Provide the (x, y) coordinate of the cell's center where the given text is located.  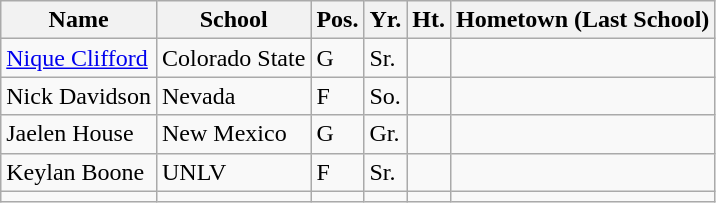
New Mexico (233, 134)
Name (79, 20)
School (233, 20)
So. (386, 96)
Nevada (233, 96)
Hometown (Last School) (582, 20)
UNLV (233, 172)
Colorado State (233, 58)
Gr. (386, 134)
Yr. (386, 20)
Nick Davidson (79, 96)
Keylan Boone (79, 172)
Ht. (429, 20)
Pos. (338, 20)
Nique Clifford (79, 58)
Jaelen House (79, 134)
